Scan for the cell matching the given text and deliver its (X, Y) coordinate at center. 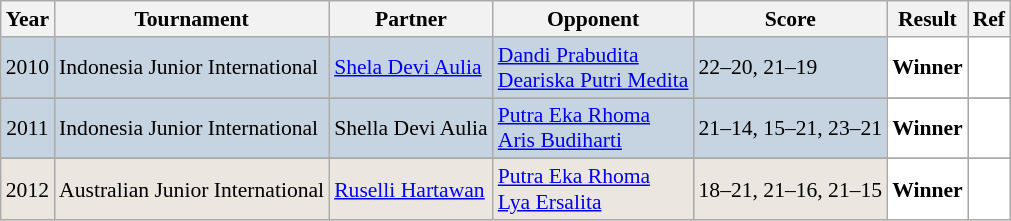
Opponent (594, 19)
18–21, 21–16, 21–15 (791, 190)
Result (928, 19)
21–14, 15–21, 23–21 (791, 128)
Putra Eka Rhoma Lya Ersalita (594, 190)
Dandi Prabudita Deariska Putri Medita (594, 68)
Shela Devi Aulia (411, 68)
2012 (28, 190)
Ruselli Hartawan (411, 190)
Shella Devi Aulia (411, 128)
Partner (411, 19)
2011 (28, 128)
22–20, 21–19 (791, 68)
Australian Junior International (192, 190)
Score (791, 19)
Year (28, 19)
Putra Eka Rhoma Aris Budiharti (594, 128)
Tournament (192, 19)
Ref (989, 19)
2010 (28, 68)
